For the text-containing cell, return its midpoint in (x, y) coordinate format. 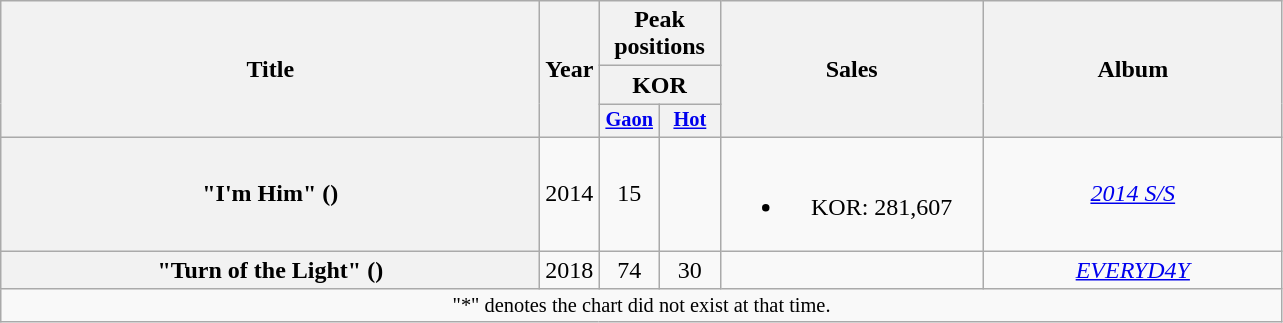
2014 S/S (1132, 194)
Title (270, 70)
Sales (852, 70)
"I'm Him" () (270, 194)
30 (690, 270)
Gaon (630, 121)
Peak positions (660, 34)
"*" denotes the chart did not exist at that time. (642, 306)
KOR: 281,607 (852, 194)
15 (630, 194)
2014 (570, 194)
2018 (570, 270)
Album (1132, 70)
Hot (690, 121)
"Turn of the Light" () (270, 270)
74 (630, 270)
EVERYD4Y (1132, 270)
Year (570, 70)
KOR (660, 85)
